Locate the cell with the specified text and output its (X, Y) center coordinate. 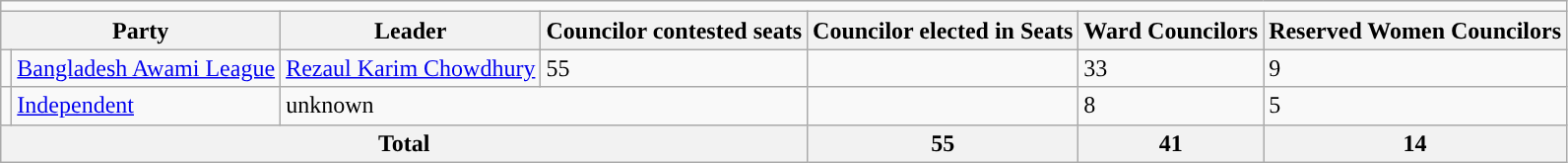
14 (1415, 143)
unknown (544, 106)
Total (404, 143)
Rezaul Karim Chowdhury (411, 68)
9 (1415, 68)
5 (1415, 106)
Councilor elected in Seats (944, 31)
33 (1171, 68)
Reserved Women Councilors (1415, 31)
41 (1171, 143)
Bangladesh Awami League (146, 68)
Independent (146, 106)
Ward Councilors (1171, 31)
Party (141, 31)
Leader (411, 31)
8 (1171, 106)
Councilor contested seats (674, 31)
